Capture the cell that displays the provided text and extract its (x, y) central coordinate. 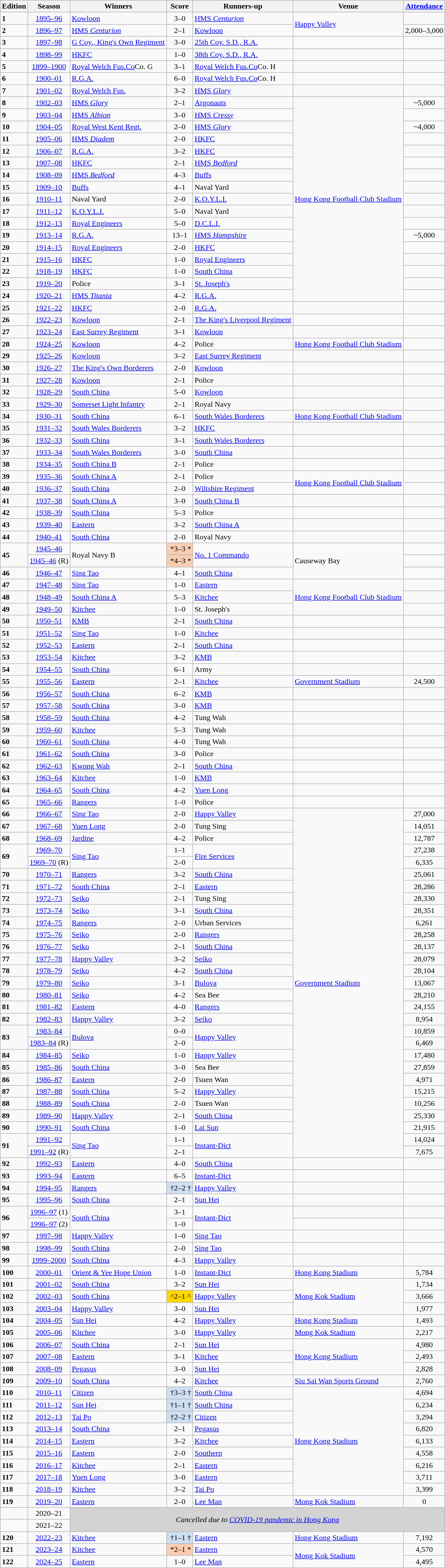
65 (14, 802)
1903–04 (49, 115)
13–1 (179, 235)
23 (14, 284)
1983–84 (49, 1031)
31 (14, 380)
15 (14, 187)
69 (14, 856)
90 (14, 1128)
1991–92 (49, 1140)
6–2 (179, 693)
1953–54 (49, 657)
Royal West Kent Regt. (118, 127)
12 (14, 151)
Edition (14, 6)
7,192 (424, 1538)
1950–51 (49, 621)
35 (14, 428)
4,558 (424, 1453)
3,666 (424, 1296)
28,258 (424, 935)
1974–75 (49, 923)
HMS Hampshire (243, 235)
122 (14, 1562)
108 (14, 1369)
1906–07 (49, 151)
1997–98 (49, 1236)
HMS Albion (118, 115)
101 (14, 1284)
6,820 (424, 1429)
HMS Cressy (243, 115)
39 (14, 476)
1937–38 (49, 500)
63 (14, 778)
44 (14, 537)
2010–11 (49, 1393)
1,734 (424, 1284)
4,694 (424, 1393)
1969–70 (49, 850)
112 (14, 1417)
34 (14, 416)
2005–06 (49, 1333)
109 (14, 1381)
1949–50 (49, 609)
21 (14, 259)
1979–80 (49, 983)
28,286 (424, 886)
8 (14, 103)
1924–25 (49, 344)
28,079 (424, 959)
HMS Diadem (118, 139)
21,915 (424, 1128)
19 (14, 235)
1901–02 (49, 91)
70 (14, 874)
Argonauts (243, 103)
2013–14 (49, 1429)
4,495 (424, 1562)
1996–97 (1) (49, 1212)
*4–3 * (179, 561)
2,000–3,000 (424, 30)
1925–26 (49, 356)
1999–2000 (49, 1260)
13,067 (424, 983)
66 (14, 814)
1931–32 (49, 428)
8,954 (424, 1019)
1920–21 (49, 296)
10,256 (424, 1103)
0 (424, 1501)
33 (14, 404)
102 (14, 1296)
1966–67 (49, 814)
95 (14, 1200)
16 (14, 199)
1978–79 (49, 971)
1965–66 (49, 802)
120 (14, 1538)
2011–12 (49, 1405)
38 (14, 464)
89 (14, 1115)
81 (14, 1007)
1927–28 (49, 380)
1948–49 (49, 597)
1983–84 (R) (49, 1043)
1914–15 (49, 247)
Jardine (118, 838)
No. 1 Commando (243, 555)
84 (14, 1055)
1980–81 (49, 995)
119 (14, 1501)
1918–19 (49, 271)
1936–37 (49, 488)
The King's Liverpool Regiment (243, 320)
5,784 (424, 1272)
1912–13 (49, 223)
2017–18 (49, 1477)
86 (14, 1079)
1908–09 (49, 175)
1929–30 (49, 404)
62 (14, 766)
1947–48 (49, 585)
6,216 (424, 1465)
1958–59 (49, 717)
~4,000 (424, 127)
Royal Navy B (118, 555)
56 (14, 693)
1907–08 (49, 163)
1977–78 (49, 959)
110 (14, 1393)
55 (14, 681)
1987–88 (49, 1091)
47 (14, 585)
80 (14, 995)
121 (14, 1550)
1962–63 (49, 766)
1,977 (424, 1309)
32 (14, 392)
83 (14, 1037)
3 (14, 42)
94 (14, 1188)
1986–87 (49, 1079)
2001–02 (49, 1284)
2016–17 (49, 1465)
1922–23 (49, 320)
2003–04 (49, 1309)
60 (14, 742)
17,480 (424, 1055)
2,760 (424, 1381)
26 (14, 320)
61 (14, 754)
1 (14, 18)
HMS Titania (118, 296)
2012–13 (49, 1417)
54 (14, 669)
1945–46 (49, 549)
1934–35 (49, 464)
1971–72 (49, 886)
114 (14, 1441)
50 (14, 621)
9 (14, 115)
1954–55 (49, 669)
38th Coy. S.D., R.A. (243, 54)
15,215 (424, 1091)
1,493 (424, 1321)
1952–53 (49, 645)
36 (14, 440)
82 (14, 1019)
72 (14, 898)
107 (14, 1357)
2023–24 (49, 1550)
†3–3 † (179, 1393)
1939–40 (49, 525)
1928–29 (49, 392)
1902–03 (49, 103)
4,971 (424, 1079)
Royal Welch Fus.CoCo. G (118, 67)
1960–61 (49, 742)
2008–09 (49, 1369)
87 (14, 1091)
1989–90 (49, 1115)
103 (14, 1309)
1964–65 (49, 790)
1957–58 (49, 705)
1932–33 (49, 440)
25th Coy. S.D., R.A. (243, 42)
Runners-up (243, 6)
1993–94 (49, 1176)
27 (14, 332)
11 (14, 139)
6–5 (179, 1176)
1981–82 (49, 1007)
25,061 (424, 874)
6,234 (424, 1405)
Cancelled due to COVID-19 pandemic in Hong Kong (257, 1520)
2024–25 (49, 1562)
1945–46 (R) (49, 561)
57 (14, 705)
2021–22 (49, 1526)
1995–96 (49, 1200)
24 (14, 296)
6,469 (424, 1043)
Southern (243, 1453)
^2–1 ^ (179, 1296)
1910–11 (49, 199)
2020–21 (49, 1514)
1915–16 (49, 259)
25 (14, 308)
29 (14, 356)
71 (14, 886)
117 (14, 1477)
3,399 (424, 1489)
2,217 (424, 1333)
1935–36 (49, 476)
1990–91 (49, 1128)
1938–39 (49, 513)
1985–86 (49, 1067)
1900–01 (49, 79)
2019–20 (49, 1501)
2,828 (424, 1369)
42 (14, 513)
7 (14, 91)
18 (14, 223)
75 (14, 935)
2009–10 (49, 1381)
1919–20 (49, 284)
2006–07 (49, 1345)
1911–12 (49, 211)
1921–22 (49, 308)
4,980 (424, 1345)
1992–93 (49, 1164)
30 (14, 368)
40 (14, 488)
45 (14, 555)
Winners (118, 6)
28 (14, 344)
6 (14, 79)
1909–10 (49, 187)
1930–31 (49, 416)
1991–92 (R) (49, 1152)
2002–03 (49, 1296)
4,570 (424, 1550)
0–0 (179, 1031)
74 (14, 923)
118 (14, 1489)
98 (14, 1248)
1899–1900 (49, 67)
Orient & Yee Hope Union (118, 1272)
Somerset Light Infantry (118, 404)
111 (14, 1405)
2004–05 (49, 1321)
1984–85 (49, 1055)
4 (14, 54)
Venue (348, 6)
Wiltshire Regiment (243, 488)
1996–97 (2) (49, 1224)
106 (14, 1345)
1961–62 (49, 754)
27,000 (424, 814)
6–0 (179, 79)
77 (14, 959)
27,859 (424, 1067)
6,335 (424, 862)
6,133 (424, 1441)
1926–27 (49, 368)
1998–99 (49, 1248)
24,500 (424, 681)
1982–83 (49, 1019)
78 (14, 971)
6,261 (424, 923)
1968–69 (49, 838)
D.C.L.I. (243, 223)
Fire Services (243, 856)
91 (14, 1146)
1955–56 (49, 681)
1975–76 (49, 935)
14 (14, 175)
37 (14, 452)
1969–70 (R) (49, 862)
2014–15 (49, 1441)
Royal Welch Fus. (118, 91)
2007–08 (49, 1357)
1973–74 (49, 910)
41 (14, 500)
3,711 (424, 1477)
20 (14, 247)
22 (14, 271)
92 (14, 1164)
1913–14 (49, 235)
G Coy., King's Own Regiment (118, 42)
28,137 (424, 947)
67 (14, 826)
46 (14, 573)
Attendance (424, 6)
Urban Services (243, 923)
1994–95 (49, 1188)
1946–47 (49, 573)
58 (14, 717)
1963–64 (49, 778)
43 (14, 525)
115 (14, 1453)
48 (14, 597)
96 (14, 1218)
28,104 (424, 971)
1970–71 (49, 874)
1967–68 (49, 826)
27,238 (424, 850)
93 (14, 1176)
28,330 (424, 898)
13 (14, 163)
Season (49, 6)
14,051 (424, 826)
1959–60 (49, 730)
10 (14, 127)
1940–41 (49, 537)
85 (14, 1067)
1905–06 (49, 139)
Kwong Wah (118, 766)
79 (14, 983)
2022–23 (49, 1538)
1972–73 (49, 898)
116 (14, 1465)
59 (14, 730)
76 (14, 947)
Siu Sai Wan Sports Ground (348, 1381)
Causeway Bay (348, 561)
99 (14, 1260)
*3–3 * (179, 549)
64 (14, 790)
25,330 (424, 1115)
7,675 (424, 1152)
Score (179, 6)
1896–97 (49, 30)
10,859 (424, 1031)
97 (14, 1236)
52 (14, 645)
2 (14, 30)
113 (14, 1429)
68 (14, 838)
1951–52 (49, 633)
73 (14, 910)
88 (14, 1103)
12,787 (424, 838)
105 (14, 1333)
The King's Own Borderers (118, 368)
1897–98 (49, 42)
Lai Sun (243, 1128)
14,024 (424, 1140)
1956–57 (49, 693)
3,294 (424, 1417)
53 (14, 657)
1976–77 (49, 947)
28,351 (424, 910)
24,155 (424, 1007)
28,210 (424, 995)
1895–96 (49, 18)
1923–24 (49, 332)
1988–89 (49, 1103)
49 (14, 609)
1904–05 (49, 127)
17 (14, 211)
2000–01 (49, 1272)
104 (14, 1321)
*2–1 * (179, 1550)
Army (243, 669)
2018–19 (49, 1489)
5–2 (179, 1091)
2015–16 (49, 1453)
5 (14, 67)
100 (14, 1272)
51 (14, 633)
2,493 (424, 1357)
1933–34 (49, 452)
1898–99 (49, 54)
